Detect which cell encompasses the target text, then output its (X, Y) center coordinate. 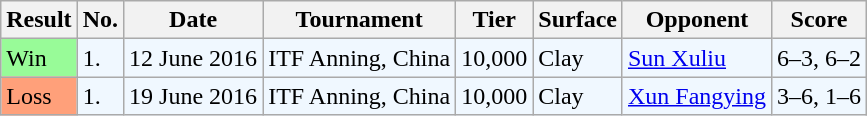
No. (100, 20)
Xun Fangying (696, 96)
Win (39, 58)
Tier (494, 20)
Surface (578, 20)
19 June 2016 (194, 96)
Loss (39, 96)
Sun Xuliu (696, 58)
12 June 2016 (194, 58)
Opponent (696, 20)
Score (820, 20)
3–6, 1–6 (820, 96)
Result (39, 20)
6–3, 6–2 (820, 58)
Tournament (360, 20)
Date (194, 20)
